Provide the [X, Y] coordinate of the cell's center where the given text is located.  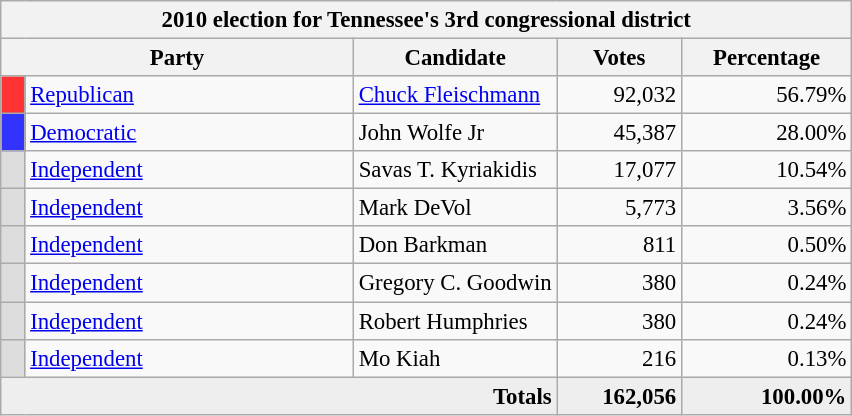
2010 election for Tennessee's 3rd congressional district [426, 20]
811 [620, 245]
Democratic [189, 133]
Republican [189, 95]
0.13% [767, 358]
0.50% [767, 245]
Mo Kiah [455, 358]
Mark DeVol [455, 208]
45,387 [620, 133]
Percentage [767, 58]
17,077 [620, 170]
Party [178, 58]
100.00% [767, 396]
Savas T. Kyriakidis [455, 170]
John Wolfe Jr [455, 133]
Votes [620, 58]
Totals [279, 396]
Chuck Fleischmann [455, 95]
5,773 [620, 208]
28.00% [767, 133]
Gregory C. Goodwin [455, 283]
162,056 [620, 396]
10.54% [767, 170]
Candidate [455, 58]
3.56% [767, 208]
Don Barkman [455, 245]
56.79% [767, 95]
216 [620, 358]
Robert Humphries [455, 321]
92,032 [620, 95]
